Search for the cell housing the specified text and yield its (x, y) center coordinate. 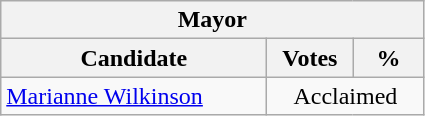
Mayor (212, 20)
% (388, 58)
Candidate (134, 58)
Acclaimed (346, 96)
Marianne Wilkinson (134, 96)
Votes (310, 58)
